Scan for the cell matching the given text and deliver its [X, Y] coordinate at center. 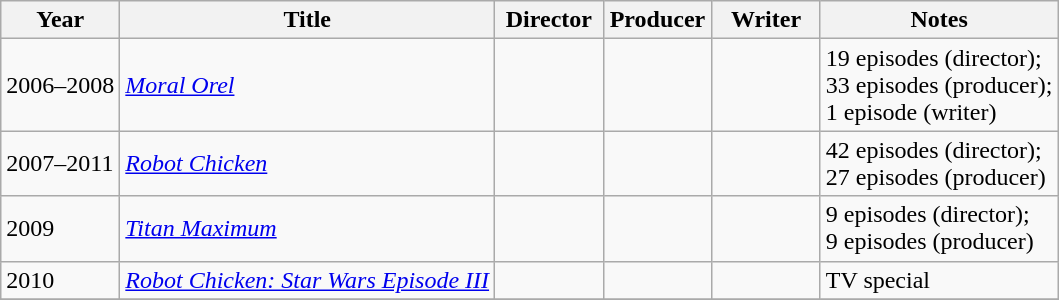
19 episodes (director);33 episodes (producer);1 episode (writer) [939, 85]
TV special [939, 280]
2007–2011 [60, 164]
Notes [939, 20]
42 episodes (director);27 episodes (producer) [939, 164]
2006–2008 [60, 85]
9 episodes (director);9 episodes (producer) [939, 228]
Robot Chicken [308, 164]
Director [550, 20]
Robot Chicken: Star Wars Episode III [308, 280]
2010 [60, 280]
Titan Maximum [308, 228]
Year [60, 20]
Moral Orel [308, 85]
2009 [60, 228]
Title [308, 20]
Producer [658, 20]
Writer [766, 20]
